Return [x, y] of the center of cell containing provided text 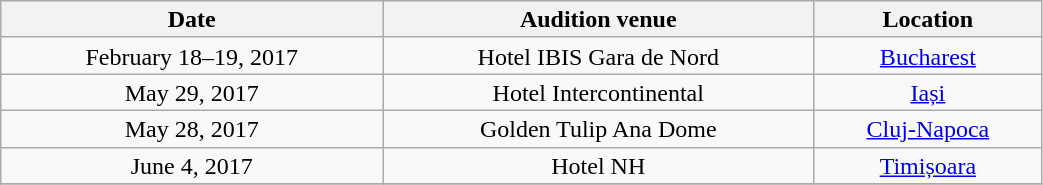
June 4, 2017 [192, 166]
Date [192, 20]
May 28, 2017 [192, 128]
February 18–19, 2017 [192, 56]
Location [928, 20]
Audition venue [598, 20]
Golden Tulip Ana Dome [598, 128]
Cluj-Napoca [928, 128]
Hotel NH [598, 166]
Timișoara [928, 166]
May 29, 2017 [192, 92]
Iași [928, 92]
Hotel Intercontinental [598, 92]
Hotel IBIS Gara de Nord [598, 56]
Bucharest [928, 56]
